For the text-containing cell, return its midpoint in [x, y] coordinate format. 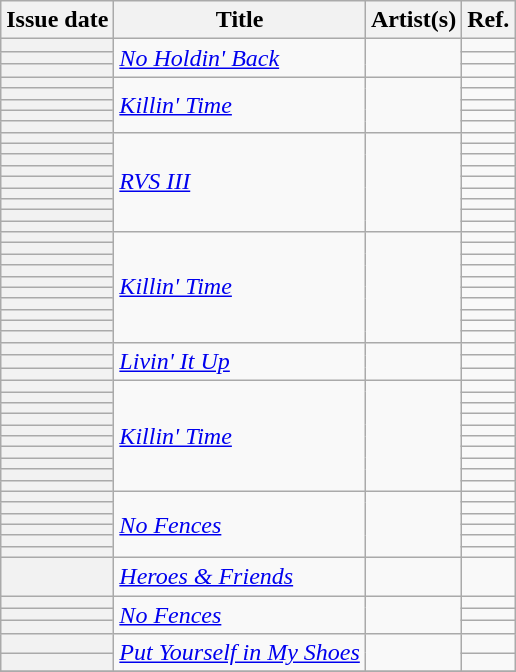
Livin' It Up [240, 361]
RVS III [240, 182]
Heroes & Friends [240, 576]
Put Yourself in My Shoes [240, 653]
Issue date [58, 20]
Artist(s) [413, 20]
Title [240, 20]
No Holdin' Back [240, 58]
Ref. [488, 20]
